Return the (X, Y) coordinate for the center point of the cell that contains the specified text.  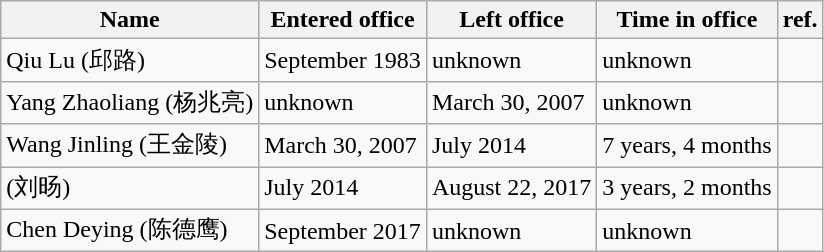
Qiu Lu (邱路) (130, 60)
Name (130, 20)
7 years, 4 months (687, 146)
(刘旸) (130, 188)
August 22, 2017 (511, 188)
Chen Deying (陈德鹰) (130, 230)
Left office (511, 20)
Yang Zhaoliang (杨兆亮) (130, 102)
ref. (800, 20)
September 2017 (343, 230)
3 years, 2 months (687, 188)
Wang Jinling (王金陵) (130, 146)
Entered office (343, 20)
Time in office (687, 20)
September 1983 (343, 60)
